Return (X, Y) of the center of cell containing provided text 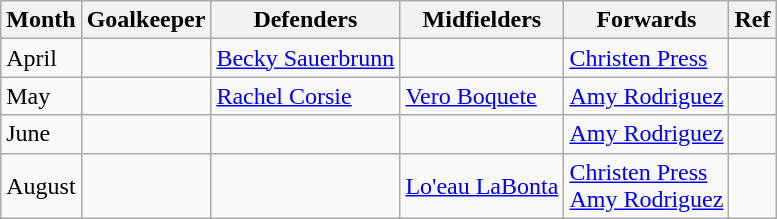
Vero Boquete (482, 96)
August (41, 186)
Ref (752, 20)
Defenders (306, 20)
Becky Sauerbrunn (306, 58)
Midfielders (482, 20)
Christen Press Amy Rodriguez (646, 186)
Rachel Corsie (306, 96)
Month (41, 20)
April (41, 58)
Goalkeeper (146, 20)
June (41, 134)
May (41, 96)
Lo'eau LaBonta (482, 186)
Forwards (646, 20)
Christen Press (646, 58)
